Capture the cell that displays the provided text and extract its [X, Y] central coordinate. 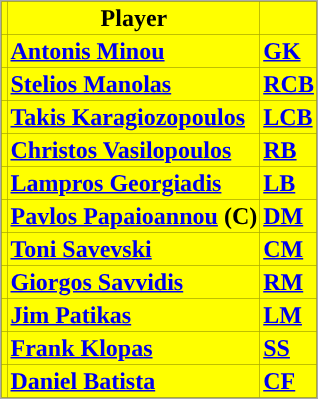
Jim Patikas [134, 314]
SS [288, 348]
CM [288, 248]
LM [288, 314]
RM [288, 282]
LCB [288, 116]
Daniel Batista [134, 380]
Takis Karagiozopoulos [134, 116]
Frank Klopas [134, 348]
Lampros Georgiadis [134, 182]
Giorgos Savvidis [134, 282]
Christos Vasilopoulos [134, 150]
LB [288, 182]
RCB [288, 84]
Stelios Manolas [134, 84]
Player [134, 18]
Antonis Minou [134, 50]
DM [288, 216]
Toni Savevski [134, 248]
Pavlos Papaioannou (C) [134, 216]
RB [288, 150]
CF [288, 380]
GK [288, 50]
